Pinpoint the cell where the given text exists, returning its (x, y) midpoint coordinate. 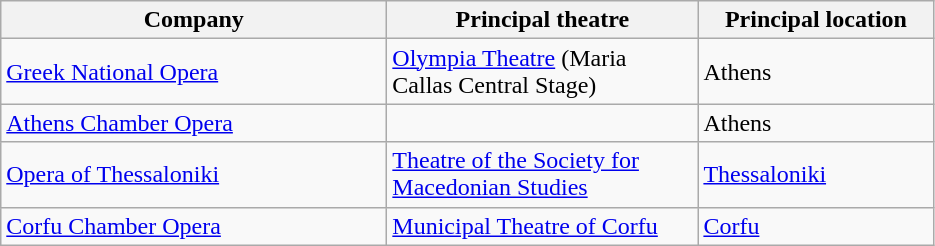
Olympia Theatre (Maria Callas Central Stage) (542, 72)
Thessaloniki (816, 174)
Corfu (816, 226)
Principal theatre (542, 20)
Opera of Thessaloniki (194, 174)
Municipal Theatre of Corfu (542, 226)
Principal location (816, 20)
Company (194, 20)
Athens Chamber Opera (194, 123)
Greek National Opera (194, 72)
Corfu Chamber Opera (194, 226)
Theatre of the Society for Macedonian Studies (542, 174)
